Pinpoint the cell where the given text exists, returning its (X, Y) midpoint coordinate. 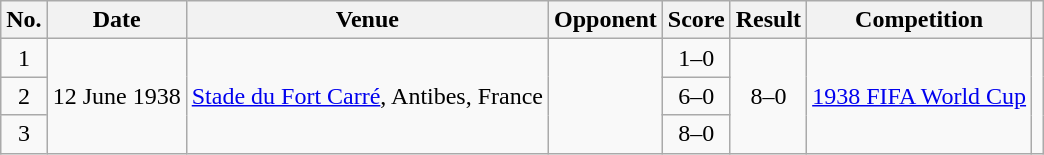
No. (24, 20)
3 (24, 134)
Competition (920, 20)
1–0 (696, 58)
6–0 (696, 96)
1938 FIFA World Cup (920, 96)
Result (768, 20)
2 (24, 96)
Stade du Fort Carré, Antibes, France (367, 96)
Venue (367, 20)
1 (24, 58)
Score (696, 20)
Date (116, 20)
Opponent (606, 20)
12 June 1938 (116, 96)
